From the cell containing the given text, extract its center point as [X, Y] coordinate. 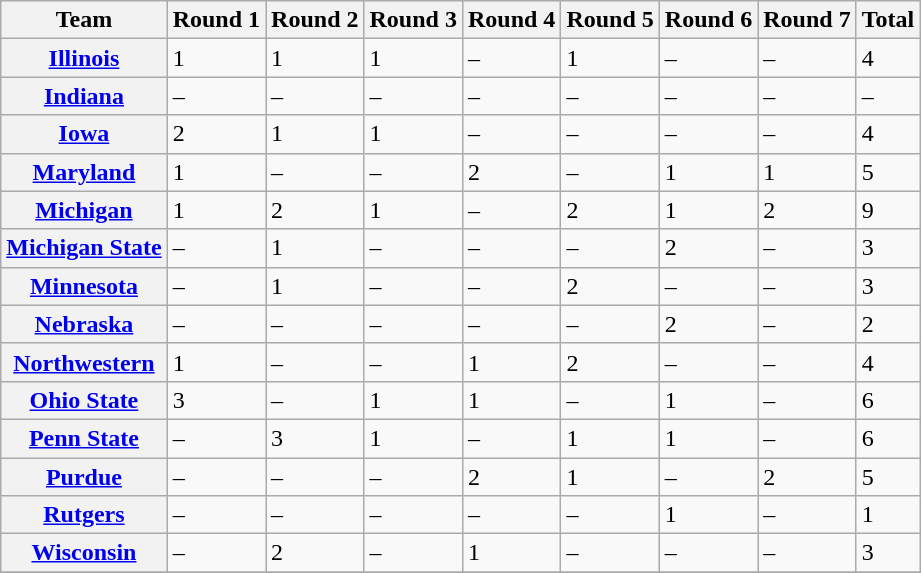
Wisconsin [84, 553]
Round 4 [511, 20]
Round 3 [413, 20]
Northwestern [84, 362]
Maryland [84, 172]
Purdue [84, 477]
Round 7 [807, 20]
Round 2 [315, 20]
Indiana [84, 96]
Minnesota [84, 286]
Team [84, 20]
Total [888, 20]
Penn State [84, 438]
Nebraska [84, 324]
9 [888, 210]
Round 6 [708, 20]
Round 5 [610, 20]
Round 1 [216, 20]
Michigan State [84, 248]
Illinois [84, 58]
Rutgers [84, 515]
Michigan [84, 210]
Iowa [84, 134]
Ohio State [84, 400]
